Extract the [X, Y] coordinate from the center of the cell holding the provided text.  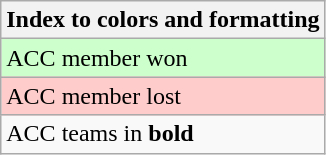
ACC teams in bold [163, 134]
ACC member lost [163, 96]
Index to colors and formatting [163, 20]
ACC member won [163, 58]
